For the text-containing cell, return its midpoint in [X, Y] coordinate format. 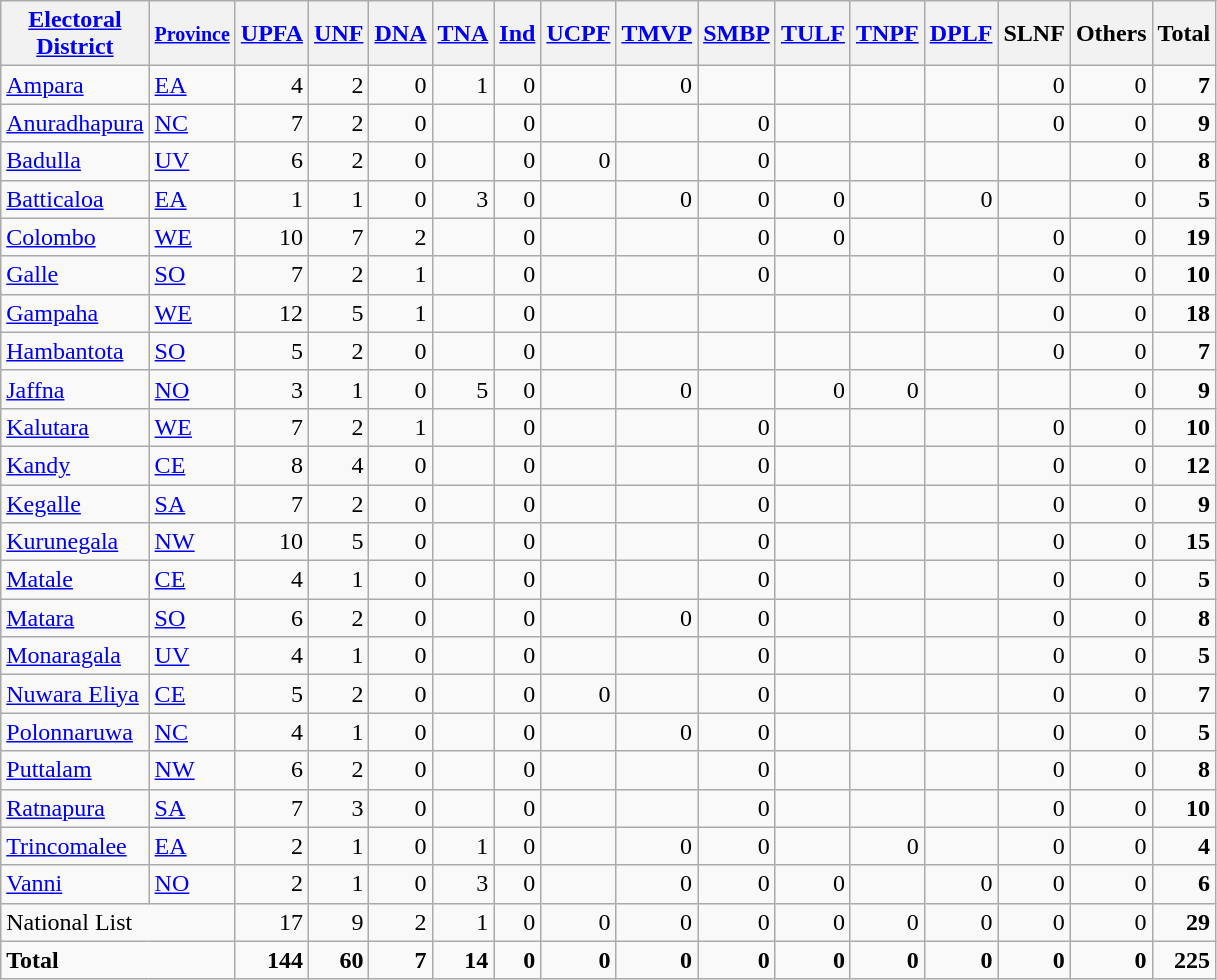
Puttalam [75, 770]
Galle [75, 275]
TULF [812, 34]
Kalutara [75, 427]
18 [1184, 313]
Nuwara Eliya [75, 694]
14 [463, 960]
Batticaloa [75, 199]
DPLF [961, 34]
Kandy [75, 465]
Matara [75, 618]
UPFA [272, 34]
SLNF [1034, 34]
60 [339, 960]
Badulla [75, 161]
Trincomalee [75, 846]
SMBP [737, 34]
UNF [339, 34]
Anuradhapura [75, 123]
144 [272, 960]
Monaragala [75, 656]
17 [272, 922]
DNA [400, 34]
Gampaha [75, 313]
Kurunegala [75, 542]
ElectoralDistrict [75, 34]
TMVP [657, 34]
Polonnaruwa [75, 732]
Ratnapura [75, 808]
Ampara [75, 85]
Jaffna [75, 389]
Matale [75, 580]
UCPF [578, 34]
Vanni [75, 884]
225 [1184, 960]
TNPF [887, 34]
Ind [518, 34]
Kegalle [75, 503]
TNA [463, 34]
National List [118, 922]
19 [1184, 237]
Colombo [75, 237]
Hambantota [75, 351]
15 [1184, 542]
Others [1111, 34]
29 [1184, 922]
Province [192, 34]
